Extract the [x, y] coordinate from the center of the cell holding the provided text.  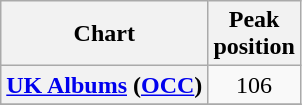
Chart [104, 34]
106 [254, 85]
Peakposition [254, 34]
UK Albums (OCC) [104, 85]
